For the text-containing cell, return its midpoint in (x, y) coordinate format. 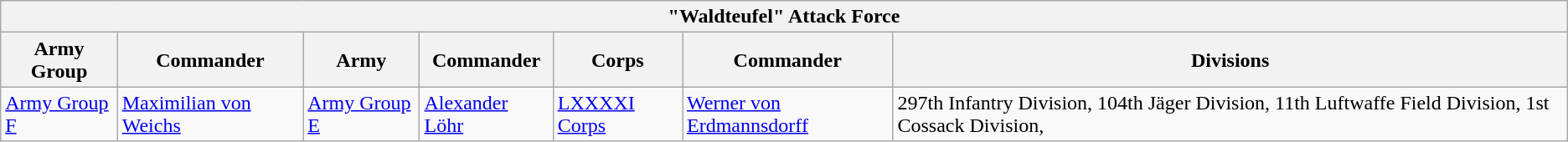
Army Group E (362, 114)
Werner von Erdmannsdorff (787, 114)
Corps (617, 60)
297th Infantry Division, 104th Jäger Division, 11th Luftwaffe Field Division, 1st Cossack Division, (1230, 114)
"Waldteufel" Attack Force (784, 17)
LXXXXI Corps (617, 114)
Army (362, 60)
Alexander Löhr (486, 114)
Divisions (1230, 60)
Army Group (59, 60)
Maximilian von Weichs (210, 114)
Army Group F (59, 114)
